Detect which cell encompasses the target text, then output its [x, y] center coordinate. 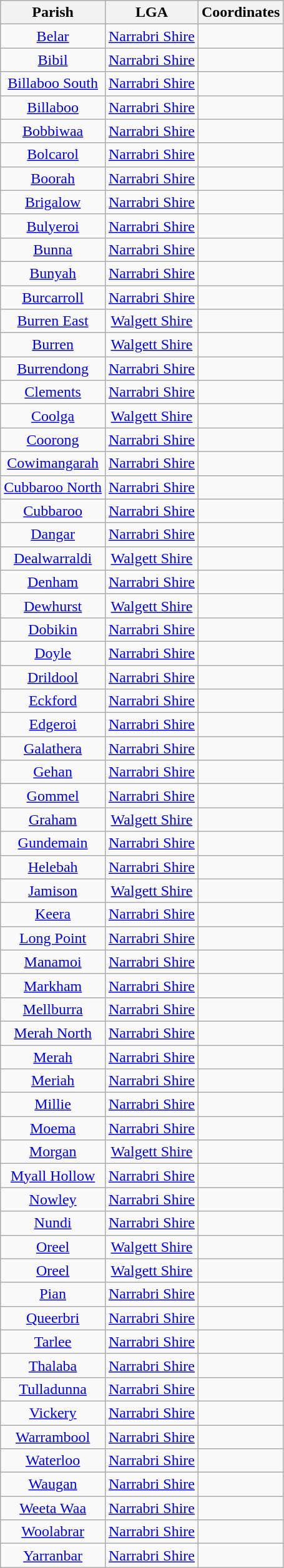
Billaboo [53, 107]
Brigalow [53, 202]
Edgeroi [53, 725]
Queerbri [53, 1318]
Millie [53, 1105]
Cubbaroo [53, 511]
Burren [53, 345]
Dewhurst [53, 606]
Cowimangarah [53, 463]
Helebah [53, 867]
Tulladunna [53, 1389]
Eckford [53, 701]
Belar [53, 36]
Gehan [53, 772]
Galathera [53, 748]
Gommel [53, 796]
Myall Hollow [53, 1176]
Bulyeroi [53, 226]
Merah North [53, 1033]
Burcarroll [53, 298]
Graham [53, 820]
Bobbiwaa [53, 131]
Long Point [53, 938]
Pian [53, 1294]
Billaboo South [53, 84]
Coolga [53, 416]
Bibil [53, 60]
Clements [53, 392]
Manamoi [53, 962]
Dobikin [53, 629]
Weeta Waa [53, 1508]
Bolcarol [53, 155]
Waugan [53, 1484]
Vickery [53, 1413]
Denham [53, 582]
LGA [151, 12]
Bunna [53, 249]
Gundemain [53, 843]
Doyle [53, 653]
Waterloo [53, 1461]
Dangar [53, 535]
Burrendong [53, 369]
Warrambool [53, 1436]
Jamison [53, 891]
Markham [53, 985]
Meriah [53, 1081]
Dealwarraldi [53, 558]
Moema [53, 1128]
Boorah [53, 178]
Morgan [53, 1152]
Coordinates [240, 12]
Merah [53, 1057]
Thalaba [53, 1365]
Coorong [53, 440]
Nundi [53, 1223]
Mellburra [53, 1009]
Tarlee [53, 1342]
Cubbaroo North [53, 487]
Yarranbar [53, 1556]
Nowley [53, 1199]
Drildool [53, 677]
Woolabrar [53, 1532]
Bunyah [53, 273]
Keera [53, 914]
Parish [53, 12]
Burren East [53, 321]
